Output the [x, y] coordinate of the center of the cell containing the given text.  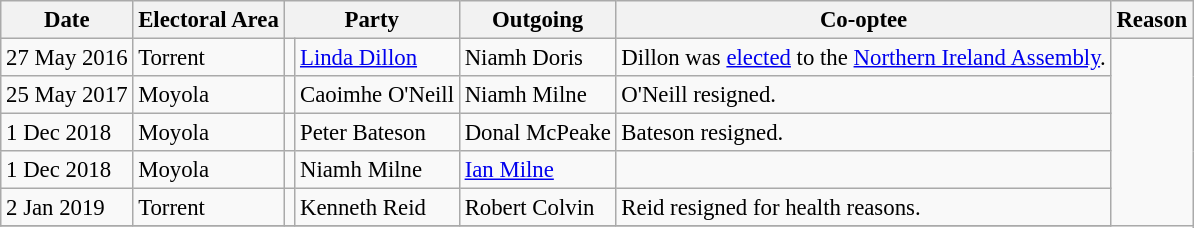
25 May 2017 [67, 95]
O'Neill resigned. [864, 95]
Bateson resigned. [864, 133]
Reid resigned for health reasons. [864, 208]
Date [67, 20]
Co-optee [864, 20]
Dillon was elected to the Northern Ireland Assembly. [864, 58]
Outgoing [538, 20]
Party [372, 20]
Donal McPeake [538, 133]
Kenneth Reid [378, 208]
Robert Colvin [538, 208]
Ian Milne [538, 170]
Reason [1152, 20]
Electoral Area [208, 20]
Niamh Doris [538, 58]
Caoimhe O'Neill [378, 95]
2 Jan 2019 [67, 208]
27 May 2016 [67, 58]
Linda Dillon [378, 58]
Peter Bateson [378, 133]
